Identify which cell holds the provided text, then report its [X, Y] central coordinate. 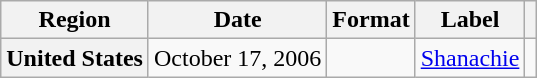
United States [75, 58]
Region [75, 20]
Label [470, 20]
Date [237, 20]
Format [371, 20]
October 17, 2006 [237, 58]
Shanachie [470, 58]
